Identify which cell holds the provided text, then report its (x, y) central coordinate. 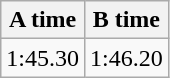
A time (43, 20)
B time (126, 20)
1:45.30 (43, 58)
1:46.20 (126, 58)
